Identify which cell holds the provided text, then report its (x, y) central coordinate. 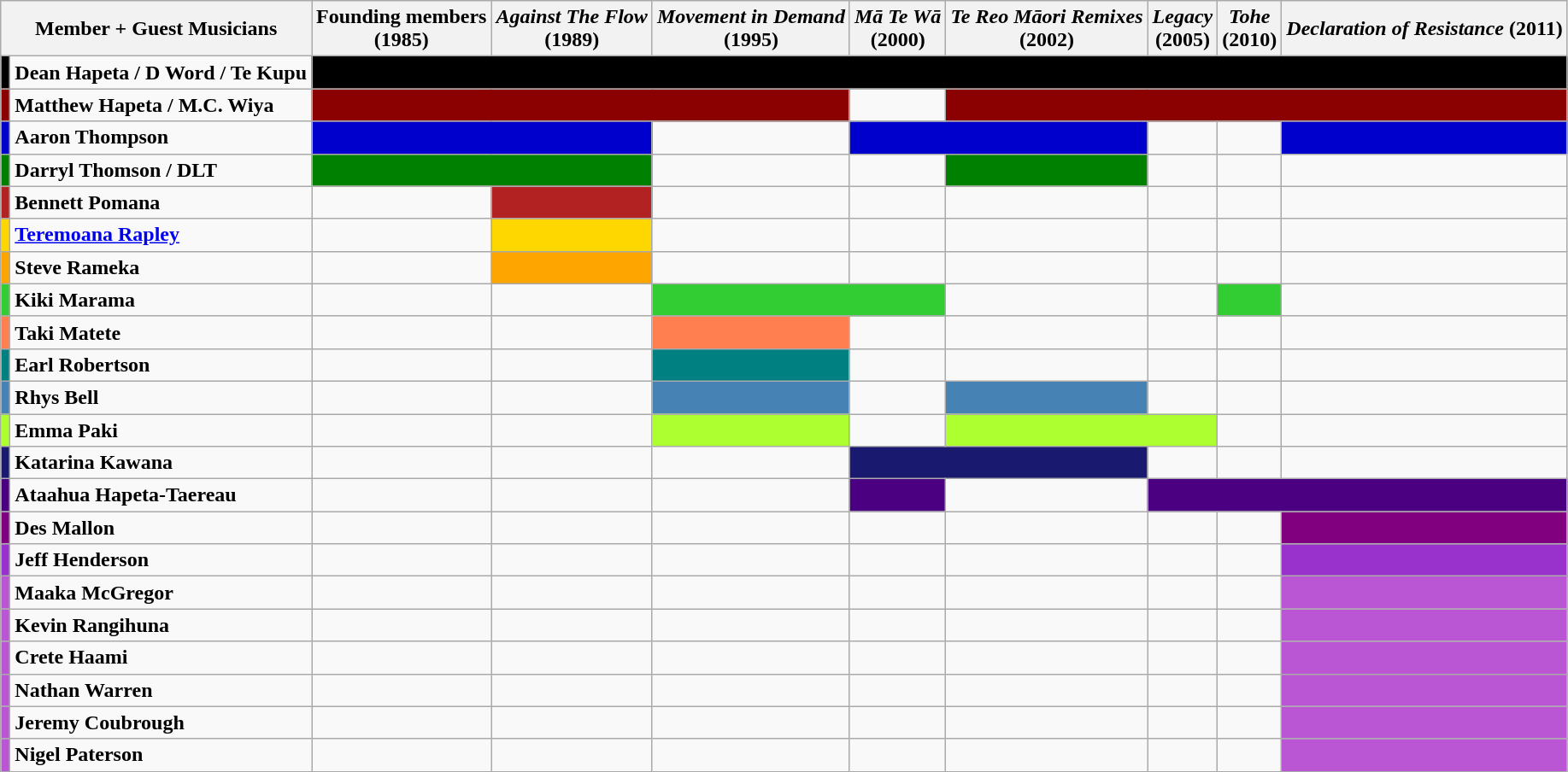
Katarina Kawana (161, 463)
Declaration of Resistance (2011) (1424, 29)
Ataahua Hapeta-Taereau (161, 495)
Nathan Warren (161, 690)
Taki Matete (161, 332)
Jeremy Coubrough (161, 722)
Bennett Pomana (161, 202)
Dean Hapeta / D Word / Te Kupu (161, 73)
Tohe(2010) (1249, 29)
Crete Haami (161, 658)
Kevin Rangihuna (161, 625)
Movement in Demand(1995) (750, 29)
Mā Te Wā(2000) (897, 29)
Maaka McGregor (161, 593)
Des Mallon (161, 528)
Aaron Thompson (161, 137)
Te Reo Māori Remixes(2002) (1047, 29)
Darryl Thomson / DLT (161, 170)
Kiki Marama (161, 300)
Rhys Bell (161, 397)
Earl Robertson (161, 365)
Nigel Paterson (161, 755)
Matthew Hapeta / M.C. Wiya (161, 105)
Emma Paki (161, 430)
Member + Guest Musicians (156, 29)
Legacy(2005) (1183, 29)
Teremoana Rapley (161, 235)
Jeff Henderson (161, 560)
Steve Rameka (161, 267)
Against The Flow(1989) (572, 29)
Founding members(1985) (402, 29)
